From the cell containing the given text, extract its center point as (x, y) coordinate. 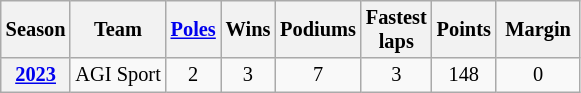
2023 (36, 75)
AGI Sport (118, 75)
7 (318, 75)
Season (36, 29)
Team (118, 29)
Points (464, 29)
Podiums (318, 29)
Poles (194, 29)
148 (464, 75)
Wins (248, 29)
Margin (538, 29)
2 (194, 75)
0 (538, 75)
Fastest laps (396, 29)
